Locate the cell with the specified text and output its (x, y) center coordinate. 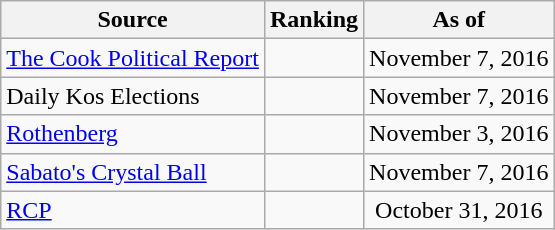
October 31, 2016 (459, 210)
Daily Kos Elections (133, 96)
The Cook Political Report (133, 58)
Sabato's Crystal Ball (133, 172)
Source (133, 20)
RCP (133, 210)
As of (459, 20)
Ranking (314, 20)
Rothenberg (133, 134)
November 3, 2016 (459, 134)
